From the cell containing the given text, extract its center point as (X, Y) coordinate. 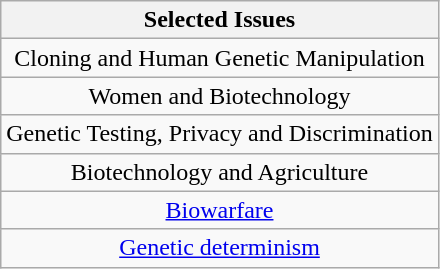
Cloning and Human Genetic Manipulation (220, 58)
Selected Issues (220, 20)
Genetic determinism (220, 248)
Biowarfare (220, 210)
Genetic Testing, Privacy and Discrimination (220, 134)
Women and Biotechnology (220, 96)
Biotechnology and Agriculture (220, 172)
